Provide the (x, y) coordinate of the cell's center where the given text is located.  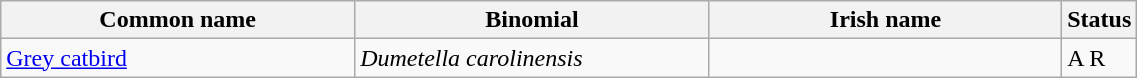
Dumetella carolinensis (532, 58)
Common name (178, 20)
Binomial (532, 20)
Grey catbird (178, 58)
Irish name (885, 20)
A R (1100, 58)
Status (1100, 20)
